Output the (x, y) coordinate of the center of the cell containing the given text.  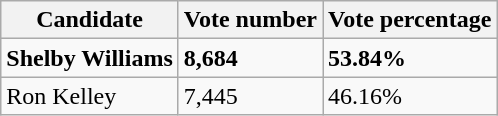
Vote percentage (409, 20)
7,445 (250, 96)
8,684 (250, 58)
46.16% (409, 96)
Candidate (90, 20)
Vote number (250, 20)
Shelby Williams (90, 58)
Ron Kelley (90, 96)
53.84% (409, 58)
